From the cell containing the given text, extract its center point as (X, Y) coordinate. 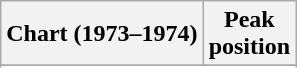
Peakposition (249, 34)
Chart (1973–1974) (102, 34)
